Output the [x, y] coordinate of the center of the cell containing the given text.  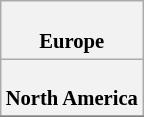
Europe [72, 29]
North America [72, 87]
